Output the (x, y) coordinate of the center of the cell containing the given text.  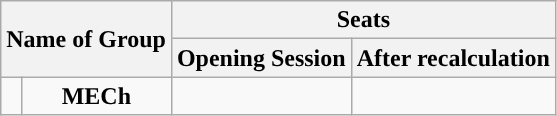
MECh (96, 96)
Name of Group (86, 39)
Opening Session (261, 58)
After recalculation (453, 58)
Seats (363, 20)
